Return [X, Y] of the center of cell containing provided text 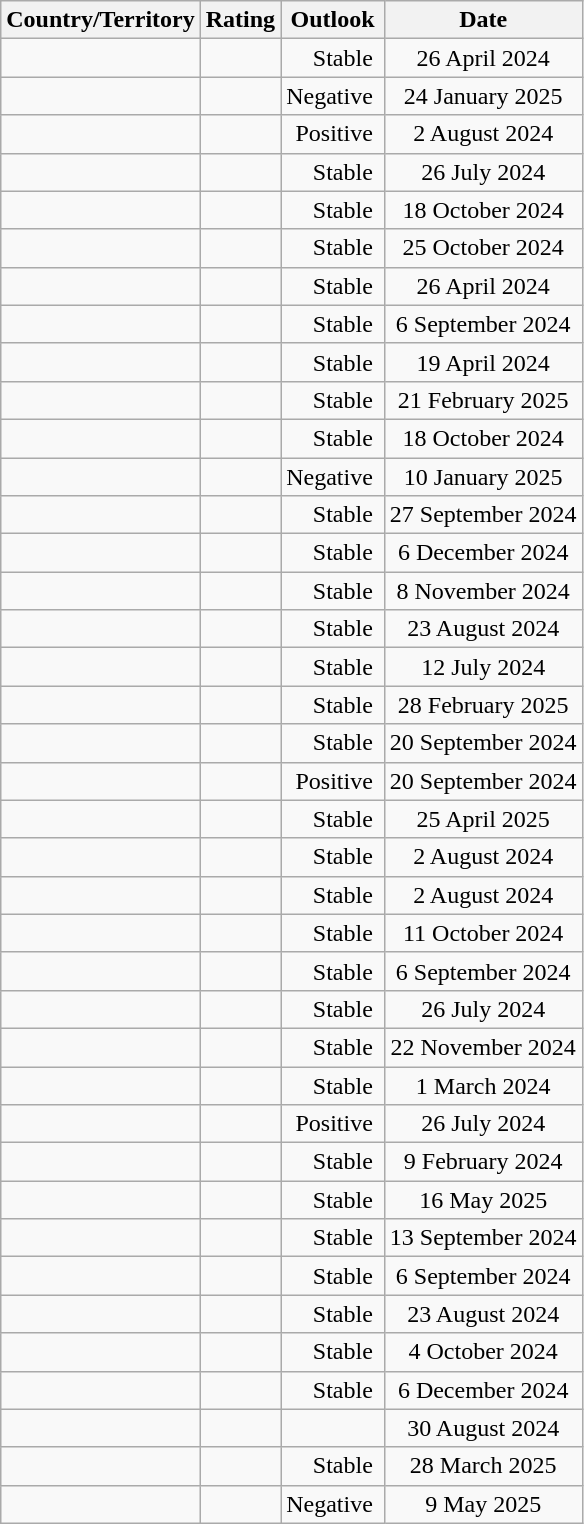
Date [483, 20]
12 July 2024 [483, 667]
28 February 2025 [483, 705]
4 October 2024 [483, 1352]
Country/Territory [100, 20]
8 November 2024 [483, 591]
19 April 2024 [483, 362]
Outlook [333, 20]
9 February 2024 [483, 1162]
1 March 2024 [483, 1085]
30 August 2024 [483, 1428]
25 October 2024 [483, 248]
27 September 2024 [483, 515]
16 May 2025 [483, 1200]
22 November 2024 [483, 1047]
9 May 2025 [483, 1504]
Rating [240, 20]
21 February 2025 [483, 400]
10 January 2025 [483, 477]
28 March 2025 [483, 1466]
24 January 2025 [483, 96]
11 October 2024 [483, 933]
25 April 2025 [483, 819]
13 September 2024 [483, 1238]
